Scan for the cell matching the given text and deliver its [x, y] coordinate at center. 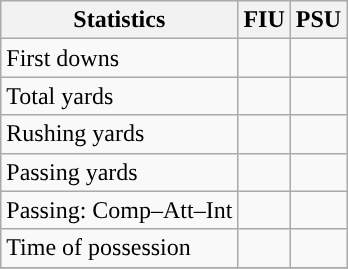
Total yards [120, 96]
Rushing yards [120, 134]
Statistics [120, 20]
First downs [120, 58]
Time of possession [120, 248]
Passing: Comp–Att–Int [120, 210]
Passing yards [120, 172]
FIU [264, 20]
PSU [318, 20]
